Locate the cell with the specified text and output its [x, y] center coordinate. 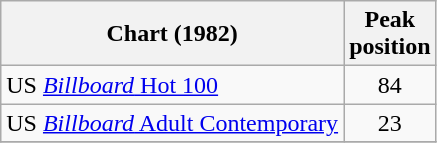
Peakposition [390, 34]
84 [390, 85]
23 [390, 123]
US Billboard Adult Contemporary [172, 123]
US Billboard Hot 100 [172, 85]
Chart (1982) [172, 34]
